For the text-containing cell, return its midpoint in (x, y) coordinate format. 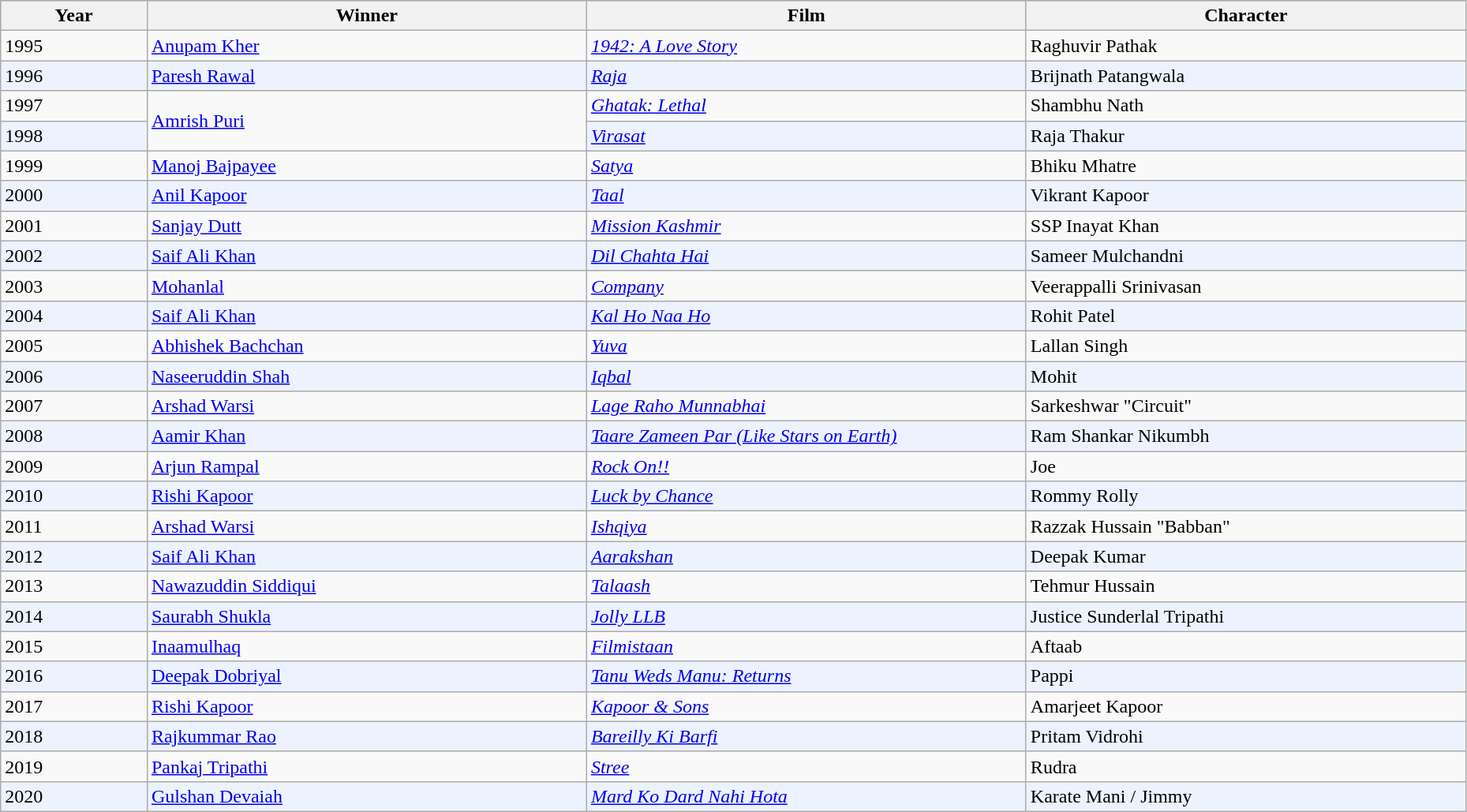
2005 (74, 346)
Abhishek Bachchan (366, 346)
Jolly LLB (806, 616)
2014 (74, 616)
Raghuvir Pathak (1245, 46)
Naseeruddin Shah (366, 376)
Iqbal (806, 376)
Veerappalli Srinivasan (1245, 286)
Pritam Vidrohi (1245, 736)
2010 (74, 496)
Nawazuddin Siddiqui (366, 586)
Dil Chahta Hai (806, 256)
Brijnath Patangwala (1245, 76)
2012 (74, 556)
Kal Ho Naa Ho (806, 316)
2019 (74, 766)
Taal (806, 196)
1996 (74, 76)
Luck by Chance (806, 496)
2004 (74, 316)
Aamir Khan (366, 436)
Arjun Rampal (366, 466)
Rajkummar Rao (366, 736)
SSP Inayat Khan (1245, 226)
Vikrant Kapoor (1245, 196)
2017 (74, 706)
Shambhu Nath (1245, 106)
2015 (74, 646)
Rommy Rolly (1245, 496)
Joe (1245, 466)
Pappi (1245, 676)
Razzak Hussain "Babban" (1245, 526)
2008 (74, 436)
2001 (74, 226)
Mohanlal (366, 286)
Yuva (806, 346)
1999 (74, 166)
Mard Ko Dard Nahi Hota (806, 796)
2013 (74, 586)
Sarkeshwar "Circuit" (1245, 406)
Amrish Puri (366, 121)
2006 (74, 376)
Rock On!! (806, 466)
Bareilly Ki Barfi (806, 736)
Aarakshan (806, 556)
Deepak Kumar (1245, 556)
Inaamulhaq (366, 646)
2007 (74, 406)
Character (1245, 16)
Company (806, 286)
2016 (74, 676)
Karate Mani / Jimmy (1245, 796)
Pankaj Tripathi (366, 766)
Taare Zameen Par (Like Stars on Earth) (806, 436)
Stree (806, 766)
Ishqiya (806, 526)
Rohit Patel (1245, 316)
2000 (74, 196)
Justice Sunderlal Tripathi (1245, 616)
2018 (74, 736)
Ram Shankar Nikumbh (1245, 436)
Rudra (1245, 766)
Winner (366, 16)
1997 (74, 106)
Paresh Rawal (366, 76)
Year (74, 16)
1942: A Love Story (806, 46)
Deepak Dobriyal (366, 676)
Sanjay Dutt (366, 226)
Manoj Bajpayee (366, 166)
2002 (74, 256)
Mohit (1245, 376)
Kapoor & Sons (806, 706)
Mission Kashmir (806, 226)
Saurabh Shukla (366, 616)
Tanu Weds Manu: Returns (806, 676)
2009 (74, 466)
Aftaab (1245, 646)
Lage Raho Munnabhai (806, 406)
Raja (806, 76)
Talaash (806, 586)
Film (806, 16)
Sameer Mulchandni (1245, 256)
2011 (74, 526)
Anupam Kher (366, 46)
Satya (806, 166)
Anil Kapoor (366, 196)
Raja Thakur (1245, 136)
Gulshan Devaiah (366, 796)
2003 (74, 286)
Lallan Singh (1245, 346)
Filmistaan (806, 646)
1998 (74, 136)
2020 (74, 796)
Amarjeet Kapoor (1245, 706)
Ghatak: Lethal (806, 106)
1995 (74, 46)
Tehmur Hussain (1245, 586)
Virasat (806, 136)
Bhiku Mhatre (1245, 166)
